Locate the cell with the specified text and output its [X, Y] center coordinate. 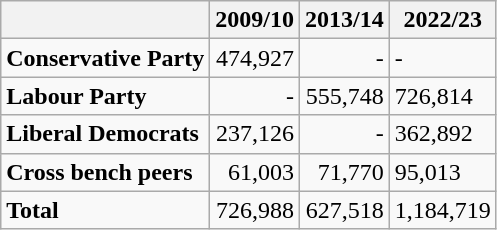
Labour Party [106, 96]
61,003 [255, 172]
2022/23 [442, 20]
1,184,719 [442, 210]
Liberal Democrats [106, 134]
726,988 [255, 210]
627,518 [345, 210]
95,013 [442, 172]
Total [106, 210]
555,748 [345, 96]
237,126 [255, 134]
2013/14 [345, 20]
726,814 [442, 96]
474,927 [255, 58]
Cross bench peers [106, 172]
71,770 [345, 172]
362,892 [442, 134]
2009/10 [255, 20]
Conservative Party [106, 58]
